Capture the cell that displays the provided text and extract its (x, y) central coordinate. 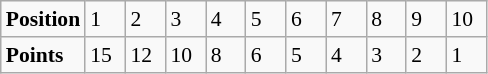
7 (346, 19)
Points (43, 55)
9 (426, 19)
15 (105, 55)
12 (145, 55)
Position (43, 19)
